Find where the given text appears and provide that cell's center as (x, y) coordinate. 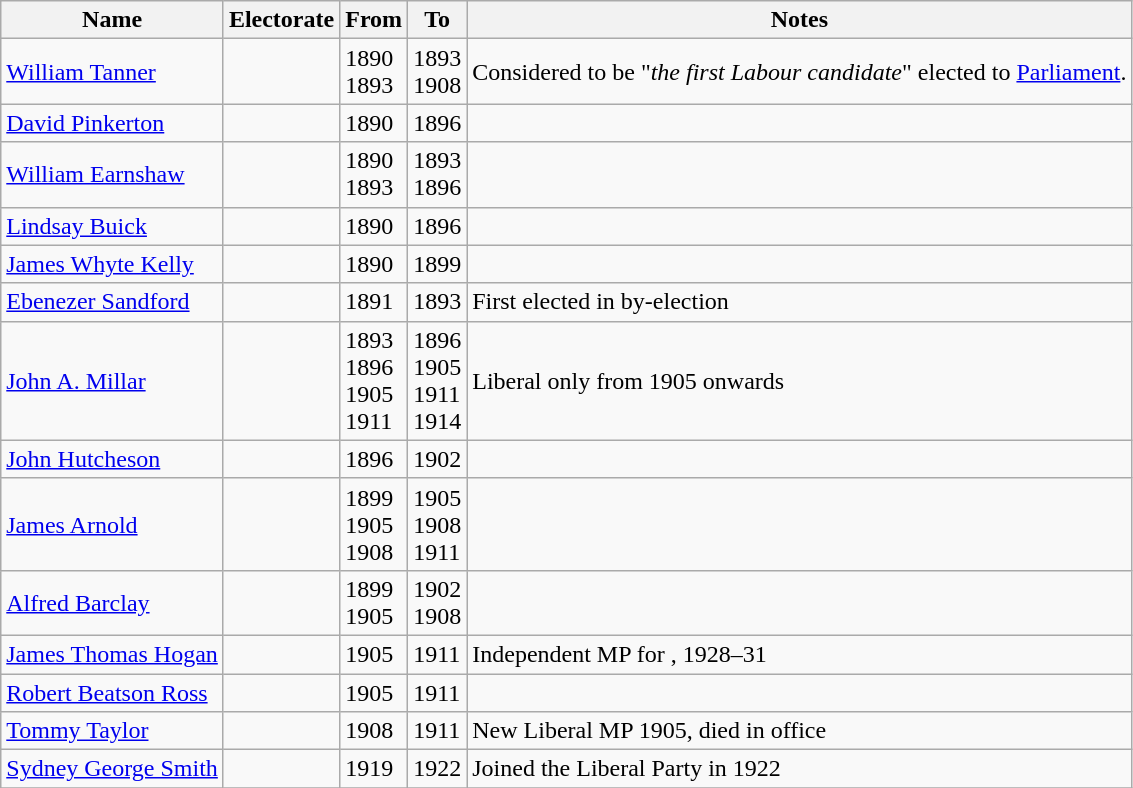
James Thomas Hogan (112, 654)
Considered to be "the first Labour candidate" elected to Parliament. (800, 72)
18931896 (438, 174)
Ebenezer Sandford (112, 302)
1908 (374, 731)
19021908 (438, 602)
Liberal only from 1905 onwards (800, 380)
To (438, 20)
Independent MP for , 1928–31 (800, 654)
From (374, 20)
William Earnshaw (112, 174)
Lindsay Buick (112, 226)
John Hutcheson (112, 459)
1896190519111914 (438, 380)
1893189619051911 (374, 380)
Electorate (281, 20)
1919 (374, 769)
David Pinkerton (112, 123)
James Arnold (112, 524)
1922 (438, 769)
Robert Beatson Ross (112, 693)
Sydney George Smith (112, 769)
Tommy Taylor (112, 731)
190519081911 (438, 524)
First elected in by-election (800, 302)
189919051908 (374, 524)
1891 (374, 302)
18931908 (438, 72)
New Liberal MP 1905, died in office (800, 731)
Notes (800, 20)
Joined the Liberal Party in 1922 (800, 769)
Name (112, 20)
1902 (438, 459)
1899 (438, 264)
James Whyte Kelly (112, 264)
John A. Millar (112, 380)
William Tanner (112, 72)
1893 (438, 302)
Alfred Barclay (112, 602)
18991905 (374, 602)
